Capture the cell that displays the provided text and extract its (x, y) central coordinate. 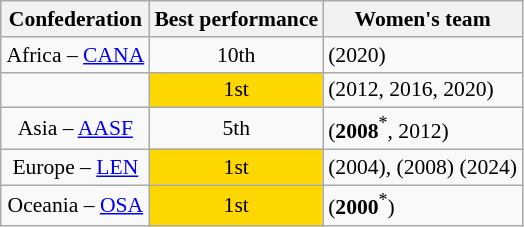
Best performance (236, 19)
Women's team (422, 19)
Asia – AASF (75, 128)
Europe – LEN (75, 167)
Africa – CANA (75, 55)
(2020) (422, 55)
(2000*) (422, 206)
10th (236, 55)
5th (236, 128)
(2008*, 2012) (422, 128)
(2004), (2008) (2024) (422, 167)
Oceania – OSA (75, 206)
(2012, 2016, 2020) (422, 90)
Confederation (75, 19)
